Return (x, y) of the center of cell containing provided text 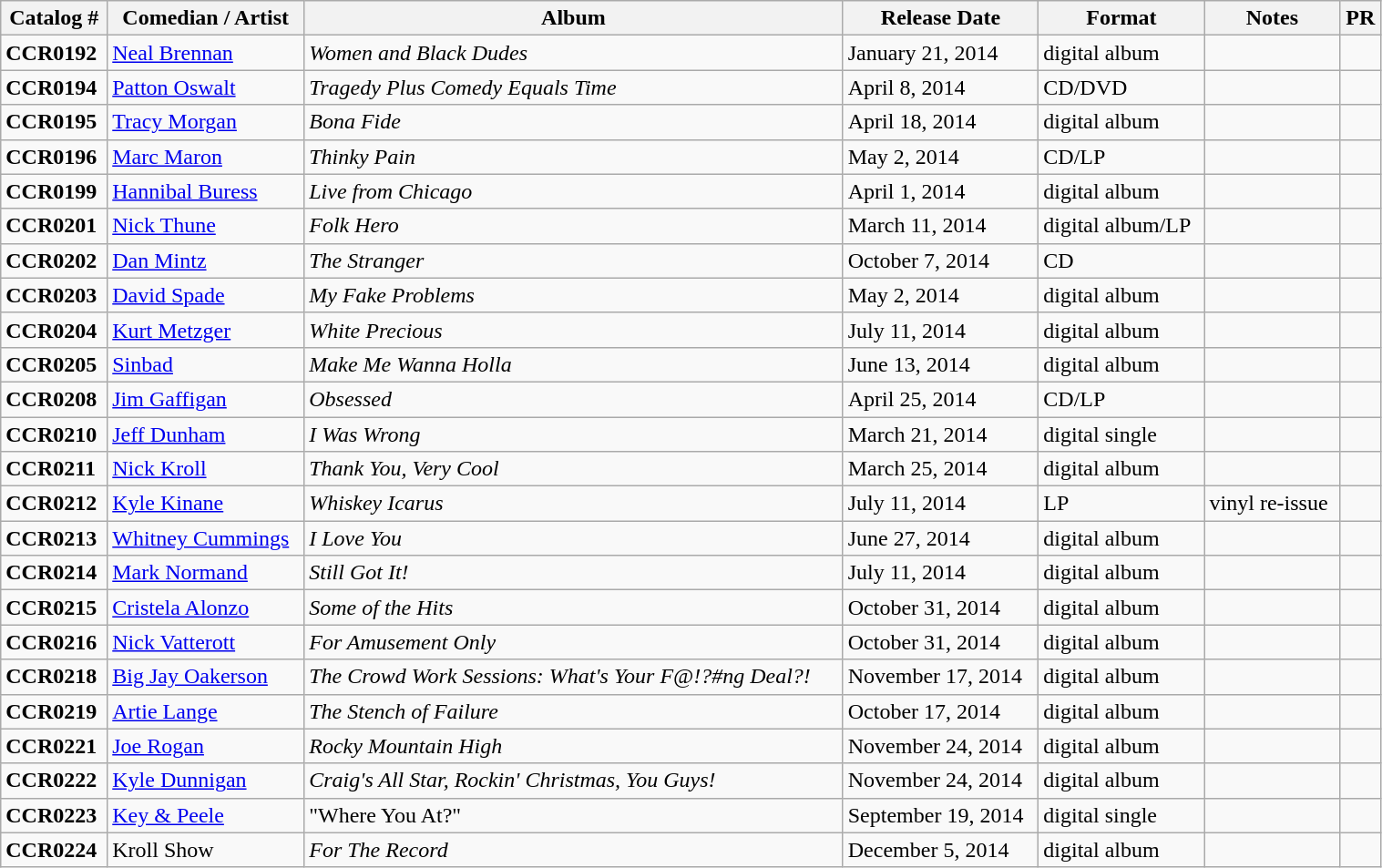
March 25, 2014 (940, 469)
vinyl re-issue (1272, 504)
LP (1121, 504)
David Spade (206, 295)
Nick Kroll (206, 469)
June 13, 2014 (940, 364)
The Stranger (574, 260)
November 17, 2014 (940, 677)
CCR0211 (55, 469)
CCR0192 (55, 53)
CD (1121, 260)
Obsessed (574, 399)
CCR0223 (55, 815)
CCR0205 (55, 364)
Thank You, Very Cool (574, 469)
April 18, 2014 (940, 122)
CCR0202 (55, 260)
Bona Fide (574, 122)
CCR0224 (55, 850)
Key & Peele (206, 815)
PR (1361, 18)
Notes (1272, 18)
For Amusement Only (574, 642)
Whitney Cummings (206, 538)
April 8, 2014 (940, 87)
Dan Mintz (206, 260)
Tragedy Plus Comedy Equals Time (574, 87)
Release Date (940, 18)
Kyle Kinane (206, 504)
CD/DVD (1121, 87)
Hannibal Buress (206, 191)
Thinky Pain (574, 157)
Comedian / Artist (206, 18)
My Fake Problems (574, 295)
I Was Wrong (574, 434)
March 11, 2014 (940, 226)
CCR0212 (55, 504)
Album (574, 18)
CCR0213 (55, 538)
Kyle Dunnigan (206, 781)
Neal Brennan (206, 53)
digital album/LP (1121, 226)
Patton Oswalt (206, 87)
October 17, 2014 (940, 711)
Format (1121, 18)
Marc Maron (206, 157)
CCR0196 (55, 157)
Women and Black Dudes (574, 53)
CCR0219 (55, 711)
Sinbad (206, 364)
April 25, 2014 (940, 399)
Catalog # (55, 18)
CCR0216 (55, 642)
CCR0199 (55, 191)
White Precious (574, 330)
Cristela Alonzo (206, 608)
April 1, 2014 (940, 191)
The Stench of Failure (574, 711)
CCR0204 (55, 330)
September 19, 2014 (940, 815)
CCR0218 (55, 677)
Rocky Mountain High (574, 746)
Big Jay Oakerson (206, 677)
Kurt Metzger (206, 330)
January 21, 2014 (940, 53)
Mark Normand (206, 573)
Live from Chicago (574, 191)
Nick Vatterott (206, 642)
Make Me Wanna Holla (574, 364)
"Where You At?" (574, 815)
Nick Thune (206, 226)
Tracy Morgan (206, 122)
Folk Hero (574, 226)
I Love You (574, 538)
CCR0208 (55, 399)
CCR0201 (55, 226)
CCR0221 (55, 746)
Kroll Show (206, 850)
Some of the Hits (574, 608)
October 7, 2014 (940, 260)
Whiskey Icarus (574, 504)
The Crowd Work Sessions: What's Your F@!?#ng Deal?! (574, 677)
CCR0222 (55, 781)
For The Record (574, 850)
CCR0210 (55, 434)
Still Got It! (574, 573)
CCR0215 (55, 608)
Joe Rogan (206, 746)
CCR0214 (55, 573)
CCR0203 (55, 295)
Jeff Dunham (206, 434)
Artie Lange (206, 711)
June 27, 2014 (940, 538)
December 5, 2014 (940, 850)
CCR0195 (55, 122)
Jim Gaffigan (206, 399)
March 21, 2014 (940, 434)
CCR0194 (55, 87)
Craig's All Star, Rockin' Christmas, You Guys! (574, 781)
